Locate the cell with the specified text and output its [X, Y] center coordinate. 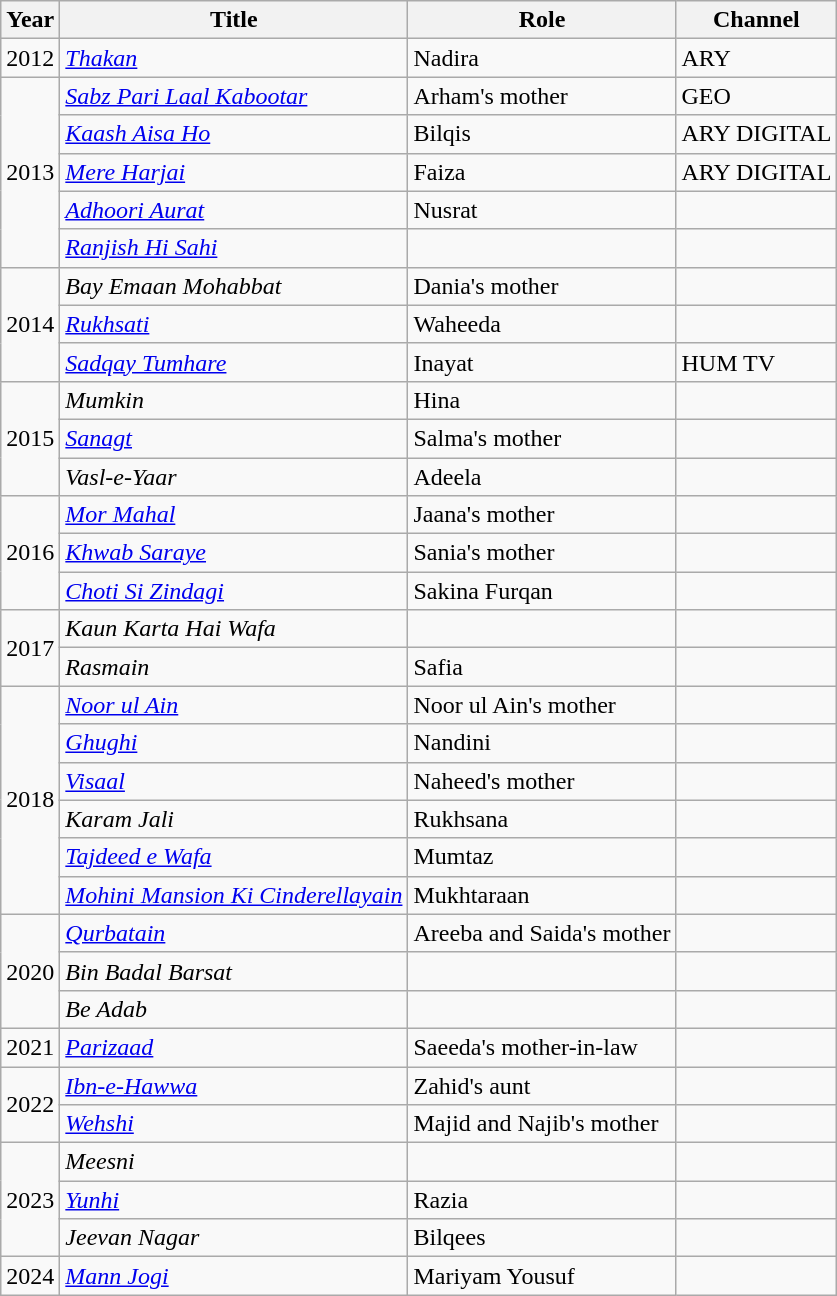
Sakina Furqan [542, 591]
Rukhsati [234, 324]
Mumtaz [542, 857]
Ibn-e-Hawwa [234, 1085]
2021 [30, 1047]
Mere Harjai [234, 172]
Razia [542, 1200]
2017 [30, 648]
2012 [30, 58]
Salma's mother [542, 438]
Naheed's mother [542, 781]
Sania's mother [542, 553]
Kaun Karta Hai Wafa [234, 629]
HUM TV [756, 362]
Adhoori Aurat [234, 210]
Bay Emaan Mohabbat [234, 286]
Meesni [234, 1162]
2015 [30, 438]
Mohini Mansion Ki Cinderellayain [234, 895]
Faiza [542, 172]
Bilqis [542, 134]
Sanagt [234, 438]
Noor ul Ain's mother [542, 705]
Bilqees [542, 1238]
Jeevan Nagar [234, 1238]
Mann Jogi [234, 1276]
Majid and Najib's mother [542, 1124]
Mukhtaraan [542, 895]
Inayat [542, 362]
Rasmain [234, 667]
Role [542, 20]
Sabz Pari Laal Kabootar [234, 96]
Nusrat [542, 210]
Nandini [542, 743]
Safia [542, 667]
Noor ul Ain [234, 705]
Title [234, 20]
Mor Mahal [234, 515]
Choti Si Zindagi [234, 591]
2020 [30, 971]
2018 [30, 800]
Rukhsana [542, 819]
2013 [30, 172]
Arham's mother [542, 96]
Vasl-e-Yaar [234, 477]
Nadira [542, 58]
Saeeda's mother-in-law [542, 1047]
Dania's mother [542, 286]
Be Adab [234, 1009]
Adeela [542, 477]
Visaal [234, 781]
Hina [542, 400]
Yunhi [234, 1200]
2016 [30, 553]
Kaash Aisa Ho [234, 134]
Wehshi [234, 1124]
2024 [30, 1276]
GEO [756, 96]
Bin Badal Barsat [234, 971]
2014 [30, 324]
Sadqay Tumhare [234, 362]
Jaana's mother [542, 515]
ARY [756, 58]
Waheeda [542, 324]
2022 [30, 1104]
Areeba and Saida's mother [542, 933]
Mumkin [234, 400]
Mariyam Yousuf [542, 1276]
Karam Jali [234, 819]
Year [30, 20]
Ghughi [234, 743]
Ranjish Hi Sahi [234, 248]
Qurbatain [234, 933]
Parizaad [234, 1047]
Zahid's aunt [542, 1085]
2023 [30, 1200]
Channel [756, 20]
Thakan [234, 58]
Tajdeed e Wafa [234, 857]
Khwab Saraye [234, 553]
